Extract the (x, y) coordinate from the center of the cell holding the provided text.  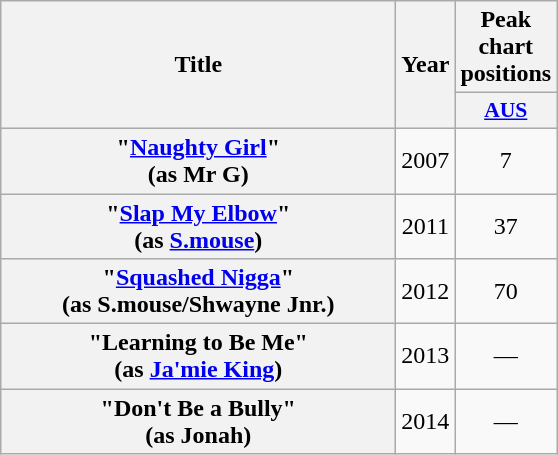
AUS (506, 111)
2013 (426, 356)
"Slap My Elbow" (as S.mouse) (198, 226)
Peak chart positions (506, 47)
2014 (426, 422)
Year (426, 65)
2011 (426, 226)
Title (198, 65)
2007 (426, 160)
"Don't Be a Bully" (as Jonah) (198, 422)
7 (506, 160)
"Naughty Girl" (as Mr G) (198, 160)
37 (506, 226)
"Learning to Be Me" (as Ja'mie King) (198, 356)
"Squashed Nigga" (as S.mouse/Shwayne Jnr.) (198, 292)
2012 (426, 292)
70 (506, 292)
